Capture the cell that displays the provided text and extract its (x, y) central coordinate. 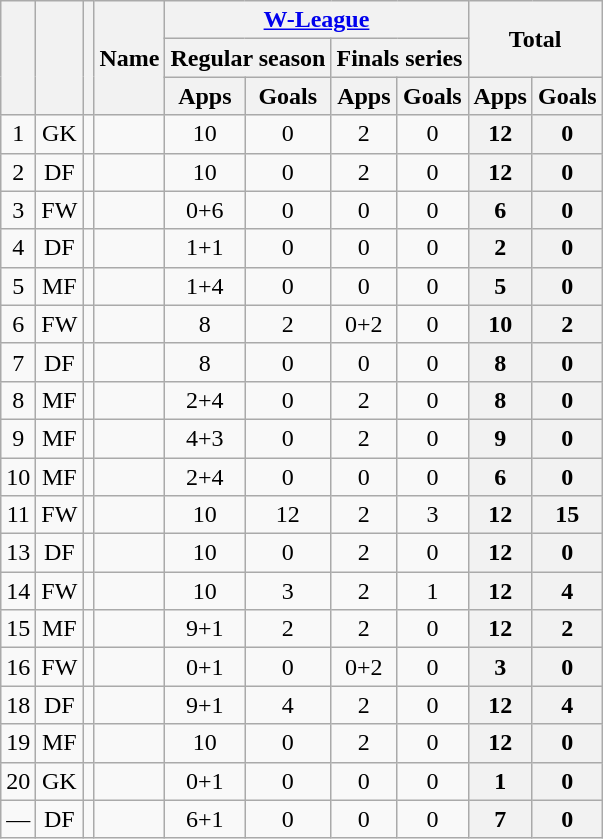
W-League (316, 20)
19 (18, 743)
20 (18, 781)
0+6 (205, 210)
Finals series (400, 58)
Total (535, 39)
11 (18, 515)
4+3 (205, 438)
16 (18, 667)
1+1 (205, 248)
Name (130, 58)
— (18, 819)
Regular season (248, 58)
6+1 (205, 819)
18 (18, 705)
13 (18, 553)
14 (18, 591)
1+4 (205, 286)
